Locate the cell with the specified text and output its (X, Y) center coordinate. 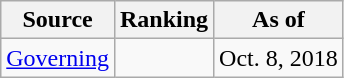
Oct. 8, 2018 (279, 58)
Source (58, 20)
As of (279, 20)
Ranking (164, 20)
Governing (58, 58)
